Return [X, Y] of the center of cell containing provided text 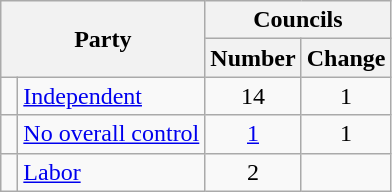
Number [253, 58]
Change [346, 58]
Independent [112, 96]
2 [253, 172]
Councils [298, 20]
Party [103, 39]
Labor [112, 172]
14 [253, 96]
No overall control [112, 134]
